Determine the [X, Y] coordinate at the center of the cell enclosing the given text.  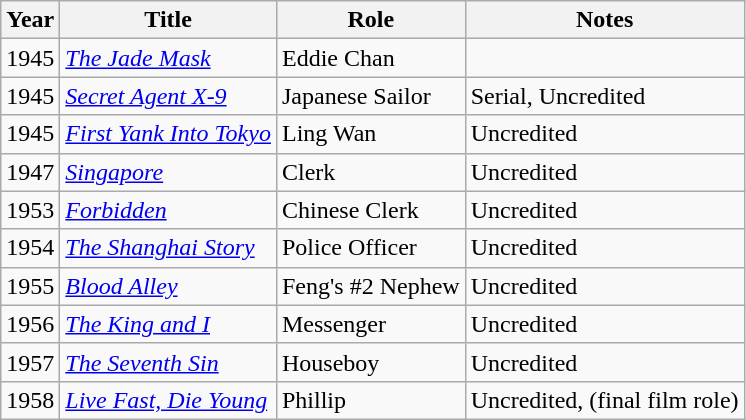
Eddie Chan [370, 58]
First Yank Into Tokyo [168, 134]
Ling Wan [370, 134]
1947 [30, 172]
Title [168, 20]
The King and I [168, 324]
Chinese Clerk [370, 210]
Uncredited, (final film role) [604, 400]
Forbidden [168, 210]
Year [30, 20]
1956 [30, 324]
Secret Agent X-9 [168, 96]
1955 [30, 286]
1957 [30, 362]
The Shanghai Story [168, 248]
1958 [30, 400]
Notes [604, 20]
Singapore [168, 172]
Role [370, 20]
Police Officer [370, 248]
The Seventh Sin [168, 362]
The Jade Mask [168, 58]
Live Fast, Die Young [168, 400]
Clerk [370, 172]
Phillip [370, 400]
Feng's #2 Nephew [370, 286]
Japanese Sailor [370, 96]
Messenger [370, 324]
Houseboy [370, 362]
1953 [30, 210]
Blood Alley [168, 286]
Serial, Uncredited [604, 96]
1954 [30, 248]
